Capture the cell that displays the provided text and extract its (X, Y) central coordinate. 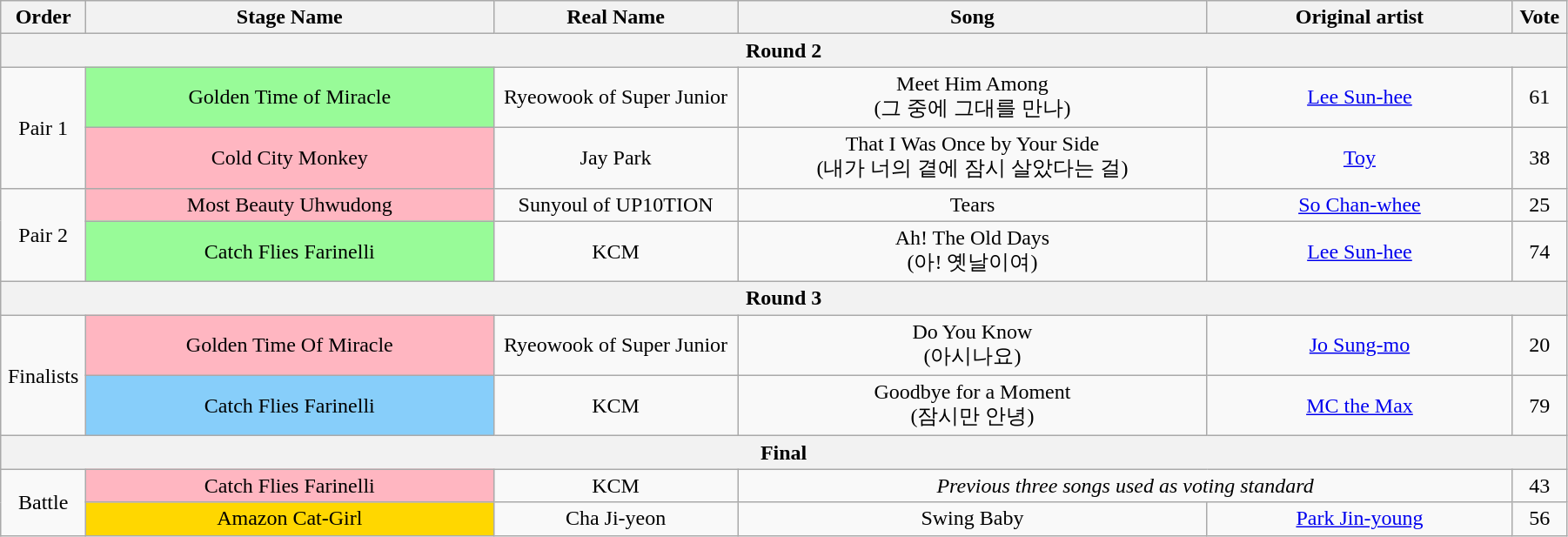
Goodbye for a Moment(잠시만 안녕) (973, 406)
Most Beauty Uhwudong (290, 205)
25 (1539, 205)
20 (1539, 346)
Original artist (1359, 17)
Meet Him Among(그 중에 그대를 만나) (973, 97)
Jay Park (616, 158)
Finalists (44, 376)
Swing Baby (973, 519)
Jo Sung-mo (1359, 346)
So Chan-whee (1359, 205)
56 (1539, 519)
61 (1539, 97)
Pair 2 (44, 235)
Real Name (616, 17)
Round 2 (784, 50)
Toy (1359, 158)
Final (784, 453)
That I Was Once by Your Side(내가 너의 곁에 잠시 살았다는 걸) (973, 158)
Order (44, 17)
Golden Time of Miracle (290, 97)
Cold City Monkey (290, 158)
79 (1539, 406)
Do You Know(아시나요) (973, 346)
Song (973, 17)
Vote (1539, 17)
Stage Name (290, 17)
Ah! The Old Days(아! 옛날이여) (973, 252)
Park Jin-young (1359, 519)
Tears (973, 205)
Round 3 (784, 299)
Pair 1 (44, 127)
Sunyoul of UP10TION (616, 205)
43 (1539, 486)
MC the Max (1359, 406)
Golden Time Of Miracle (290, 346)
Battle (44, 502)
Previous three songs used as voting standard (1125, 486)
74 (1539, 252)
Cha Ji-yeon (616, 519)
Amazon Cat-Girl (290, 519)
38 (1539, 158)
